Pinpoint the cell where the given text exists, returning its [X, Y] midpoint coordinate. 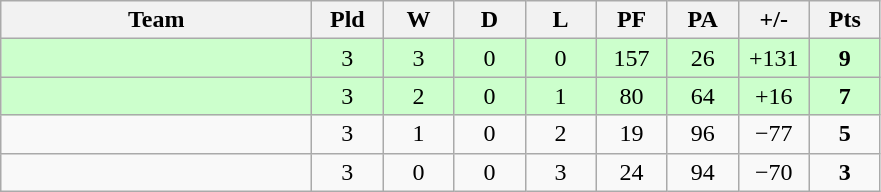
9 [844, 58]
19 [632, 134]
157 [632, 58]
PF [632, 20]
5 [844, 134]
64 [702, 96]
Pts [844, 20]
+131 [774, 58]
−77 [774, 134]
26 [702, 58]
Pld [348, 20]
−70 [774, 172]
7 [844, 96]
94 [702, 172]
96 [702, 134]
+/- [774, 20]
D [490, 20]
Team [156, 20]
L [560, 20]
PA [702, 20]
W [418, 20]
80 [632, 96]
+16 [774, 96]
24 [632, 172]
